Find where the given text appears and provide that cell's center as [x, y] coordinate. 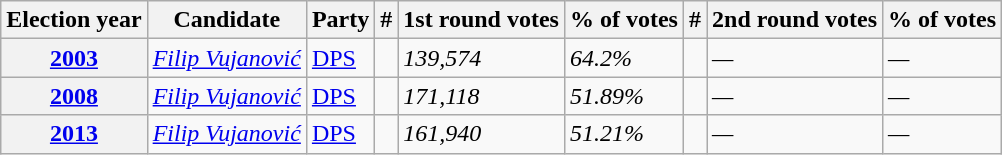
161,940 [482, 134]
2003 [74, 58]
Election year [74, 20]
51.89% [624, 96]
51.21% [624, 134]
2008 [74, 96]
1st round votes [482, 20]
171,118 [482, 96]
2nd round votes [795, 20]
64.2% [624, 58]
2013 [74, 134]
Party [340, 20]
Candidate [226, 20]
139,574 [482, 58]
